Provide the (x, y) coordinate of the cell's center where the given text is located.  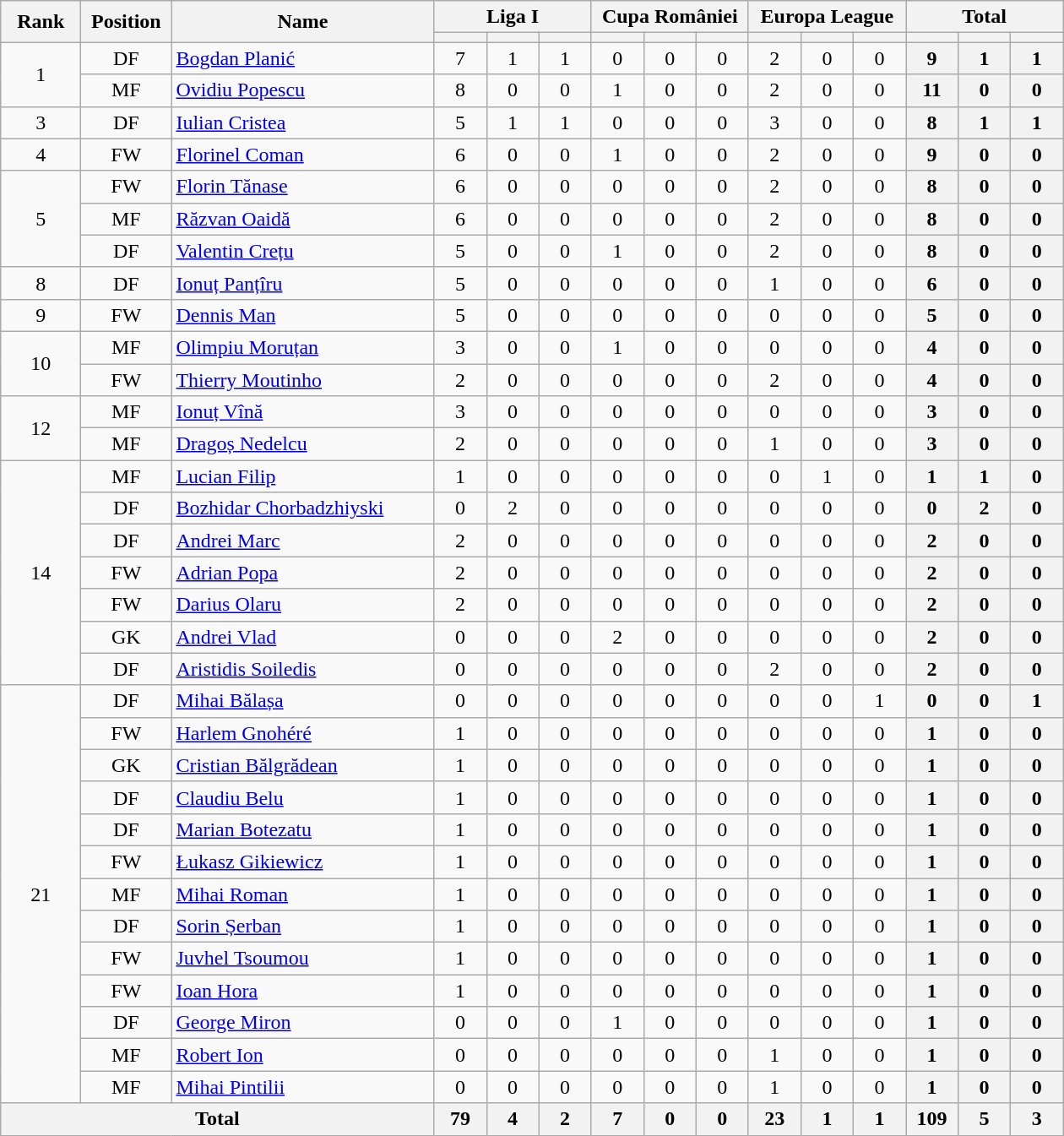
Liga I (513, 17)
Ioan Hora (302, 991)
109 (931, 1119)
Ionuț Panțîru (302, 283)
Adrian Popa (302, 573)
Valentin Crețu (302, 251)
Europa League (827, 17)
Bozhidar Chorbadzhiyski (302, 508)
George Miron (302, 1023)
Harlem Gnohéré (302, 733)
Florinel Coman (302, 155)
Cupa României (670, 17)
Claudiu Belu (302, 797)
Andrei Vlad (302, 637)
79 (460, 1119)
Aristidis Soiledis (302, 669)
Rank (41, 22)
Mihai Pintilii (302, 1087)
21 (41, 894)
Marian Botezatu (302, 829)
Cristian Bălgrădean (302, 765)
Mihai Bălașa (302, 701)
23 (774, 1119)
Name (302, 22)
Position (127, 22)
11 (931, 90)
Juvhel Tsoumou (302, 959)
10 (41, 363)
Florin Tănase (302, 187)
Răzvan Oaidă (302, 219)
Robert Ion (302, 1055)
Lucian Filip (302, 476)
Ionuț Vînă (302, 412)
Bogdan Planić (302, 58)
12 (41, 428)
Thierry Moutinho (302, 379)
Sorin Șerban (302, 927)
14 (41, 573)
Darius Olaru (302, 605)
Dragoș Nedelcu (302, 444)
Iulian Cristea (302, 122)
Dennis Man (302, 315)
Mihai Roman (302, 894)
Olimpiu Moruțan (302, 347)
Łukasz Gikiewicz (302, 862)
Andrei Marc (302, 541)
Ovidiu Popescu (302, 90)
